Extract the (x, y) coordinate from the center of the cell holding the provided text.  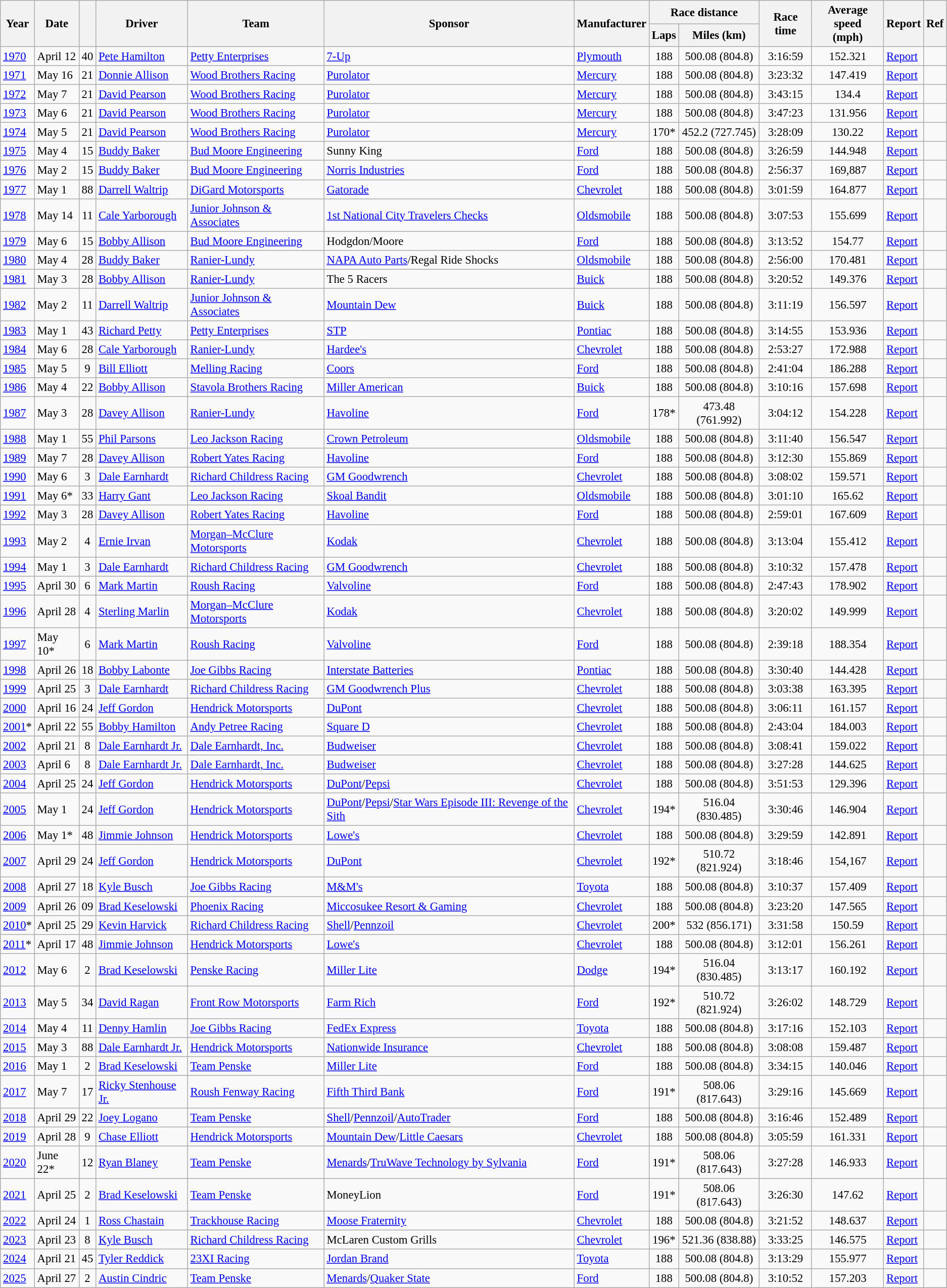
Sunny King (449, 151)
1999 (18, 689)
Plymouth (611, 57)
STP (449, 330)
3:01:10 (786, 496)
3:20:52 (786, 279)
1994 (18, 567)
159.022 (847, 746)
2:56:37 (786, 170)
1971 (18, 75)
Stavola Brothers Racing (256, 387)
Austin Cindric (142, 1278)
1983 (18, 330)
3:11:40 (786, 439)
1990 (18, 477)
178* (664, 413)
3:31:58 (786, 925)
3:29:59 (786, 835)
3:03:38 (786, 689)
2016 (18, 1066)
188.354 (847, 645)
2018 (18, 1118)
Denny Hamlin (142, 1028)
Hardee's (449, 350)
3:11:19 (786, 305)
Shell/Pennzoil/AutoTrader (449, 1118)
1992 (18, 515)
2011* (18, 944)
Melling Racing (256, 368)
3:33:25 (786, 1240)
3:43:15 (786, 94)
532 (856.171) (719, 925)
3:28:09 (786, 132)
2008 (18, 887)
149.376 (847, 279)
7-Up (449, 57)
3:10:32 (786, 567)
40 (87, 57)
164.877 (847, 189)
Ross Chastain (142, 1221)
33 (87, 496)
NAPA Auto Parts/Regal Ride Shocks (449, 260)
Shell/Pennzoil (449, 925)
Laps (664, 35)
June 22* (57, 1163)
155.412 (847, 540)
1970 (18, 57)
2003 (18, 765)
Fifth Third Bank (449, 1092)
140.046 (847, 1066)
1 (87, 1221)
3:12:30 (786, 458)
3:01:59 (786, 189)
3:51:53 (786, 784)
1995 (18, 585)
3:10:16 (786, 387)
2025 (18, 1278)
2002 (18, 746)
161.331 (847, 1137)
2:59:01 (786, 515)
Bobby Labonte (142, 670)
May 14 (57, 215)
1997 (18, 645)
23XI Racing (256, 1259)
Bobby Hamilton (142, 727)
147.62 (847, 1195)
154,167 (847, 861)
3:08:02 (786, 477)
09 (87, 906)
155.977 (847, 1259)
149.999 (847, 611)
154.228 (847, 413)
170.481 (847, 260)
3:23:32 (786, 75)
3:12:01 (786, 944)
157.698 (847, 387)
Team (256, 24)
3:34:15 (786, 1066)
1996 (18, 611)
157.203 (847, 1278)
172.988 (847, 350)
1979 (18, 241)
April 16 (57, 708)
3:06:11 (786, 708)
3:14:55 (786, 330)
2005 (18, 809)
Ryan Blaney (142, 1163)
1987 (18, 413)
1989 (18, 458)
147.419 (847, 75)
144.948 (847, 151)
146.575 (847, 1240)
131.956 (847, 113)
178.902 (847, 585)
Race distance (704, 12)
3:29:16 (786, 1092)
DuPont/Pepsi/Star Wars Episode III: Revenge of the Sith (449, 809)
3:26:59 (786, 151)
159.487 (847, 1047)
Donnie Allison (142, 75)
May 16 (57, 75)
Norris Industries (449, 170)
Ernie Irvan (142, 540)
Mountain Dew/Little Caesars (449, 1137)
Average speed(mph) (847, 24)
Miccosukee Resort & Gaming (449, 906)
1975 (18, 151)
April 24 (57, 1221)
43 (87, 330)
Nationwide Insurance (449, 1047)
Skoal Bandit (449, 496)
2009 (18, 906)
146.904 (847, 809)
McLaren Custom Grills (449, 1240)
2:43:04 (786, 727)
Menards/Quaker State (449, 1278)
155.869 (847, 458)
3:30:40 (786, 670)
1980 (18, 260)
3:08:41 (786, 746)
2:41:04 (786, 368)
2010* (18, 925)
3:07:53 (786, 215)
Farm Rich (449, 1002)
Pete Hamilton (142, 57)
Tyler Reddick (142, 1259)
152.321 (847, 57)
2:47:43 (786, 585)
148.637 (847, 1221)
Sponsor (449, 24)
3:23:20 (786, 906)
3:10:37 (786, 887)
April 12 (57, 57)
3:16:59 (786, 57)
May 10* (57, 645)
154.77 (847, 241)
170* (664, 132)
3:47:23 (786, 113)
148.729 (847, 1002)
1973 (18, 113)
2015 (18, 1047)
Mountain Dew (449, 305)
1981 (18, 279)
Year (18, 24)
MoneyLion (449, 1195)
156.261 (847, 944)
157.409 (847, 887)
3:26:30 (786, 1195)
163.395 (847, 689)
Ricky Stenhouse Jr. (142, 1092)
David Ragan (142, 1002)
Penske Racing (256, 970)
3:16:46 (786, 1118)
2000 (18, 708)
1998 (18, 670)
Trackhouse Racing (256, 1221)
3:10:52 (786, 1278)
2012 (18, 970)
3:18:46 (786, 861)
Ref (935, 24)
Square D (449, 727)
1985 (18, 368)
Roush Fenway Racing (256, 1092)
161.157 (847, 708)
Chase Elliott (142, 1137)
May 6* (57, 496)
3:05:59 (786, 1137)
165.62 (847, 496)
186.288 (847, 368)
17 (87, 1092)
April 6 (57, 765)
3:13:04 (786, 540)
3:26:02 (786, 1002)
Race time (786, 24)
452.2 (727.745) (719, 132)
3:13:29 (786, 1259)
1st National City Travelers Checks (449, 215)
134.4 (847, 94)
200* (664, 925)
2020 (18, 1163)
142.891 (847, 835)
3:13:52 (786, 241)
1991 (18, 496)
Miles (km) (719, 35)
2001* (18, 727)
GM Goodwrench Plus (449, 689)
130.22 (847, 132)
152.103 (847, 1028)
May 1* (57, 835)
155.699 (847, 215)
Sterling Marlin (142, 611)
Jordan Brand (449, 1259)
3:21:52 (786, 1221)
1984 (18, 350)
Miller American (449, 387)
Gatorade (449, 189)
1976 (18, 170)
1978 (18, 215)
1988 (18, 439)
144.625 (847, 765)
29 (87, 925)
April 17 (57, 944)
2022 (18, 1221)
Coors (449, 368)
2:56:00 (786, 260)
The 5 Racers (449, 279)
Menards/TruWave Technology by Sylvania (449, 1163)
Bill Elliott (142, 368)
April 30 (57, 585)
196* (664, 1240)
April 22 (57, 727)
152.489 (847, 1118)
145.669 (847, 1092)
156.547 (847, 439)
M&M's (449, 887)
2007 (18, 861)
Phil Parsons (142, 439)
2023 (18, 1240)
159.571 (847, 477)
2013 (18, 1002)
3:04:12 (786, 413)
Kevin Harvick (142, 925)
473.48 (761.992) (719, 413)
521.36 (838.88) (719, 1240)
34 (87, 1002)
Driver (142, 24)
1972 (18, 94)
Interstate Batteries (449, 670)
156.597 (847, 305)
3:20:02 (786, 611)
2:53:27 (786, 350)
Date (57, 24)
DuPont/Pepsi (449, 784)
2019 (18, 1137)
1986 (18, 387)
1977 (18, 189)
Joey Logano (142, 1118)
Phoenix Racing (256, 906)
45 (87, 1259)
160.192 (847, 970)
1974 (18, 132)
2021 (18, 1195)
157.478 (847, 567)
144.428 (847, 670)
150.59 (847, 925)
2014 (18, 1028)
3:30:46 (786, 809)
DiGard Motorsports (256, 189)
1982 (18, 305)
12 (87, 1163)
Manufacturer (611, 24)
3:13:17 (786, 970)
147.565 (847, 906)
2017 (18, 1092)
Front Row Motorsports (256, 1002)
129.396 (847, 784)
2004 (18, 784)
Hodgdon/Moore (449, 241)
FedEx Express (449, 1028)
3:17:16 (786, 1028)
169,887 (847, 170)
Moose Fraternity (449, 1221)
Harry Gant (142, 496)
3:08:08 (786, 1047)
Dodge (611, 970)
1993 (18, 540)
146.933 (847, 1163)
2:39:18 (786, 645)
Andy Petree Racing (256, 727)
April 23 (57, 1240)
184.003 (847, 727)
Crown Petroleum (449, 439)
2006 (18, 835)
2024 (18, 1259)
Richard Petty (142, 330)
167.609 (847, 515)
153.936 (847, 330)
